Scan for the cell matching the given text and deliver its (x, y) coordinate at center. 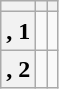
, 2 (18, 69)
, 1 (18, 31)
